Locate the cell with the specified text and output its (x, y) center coordinate. 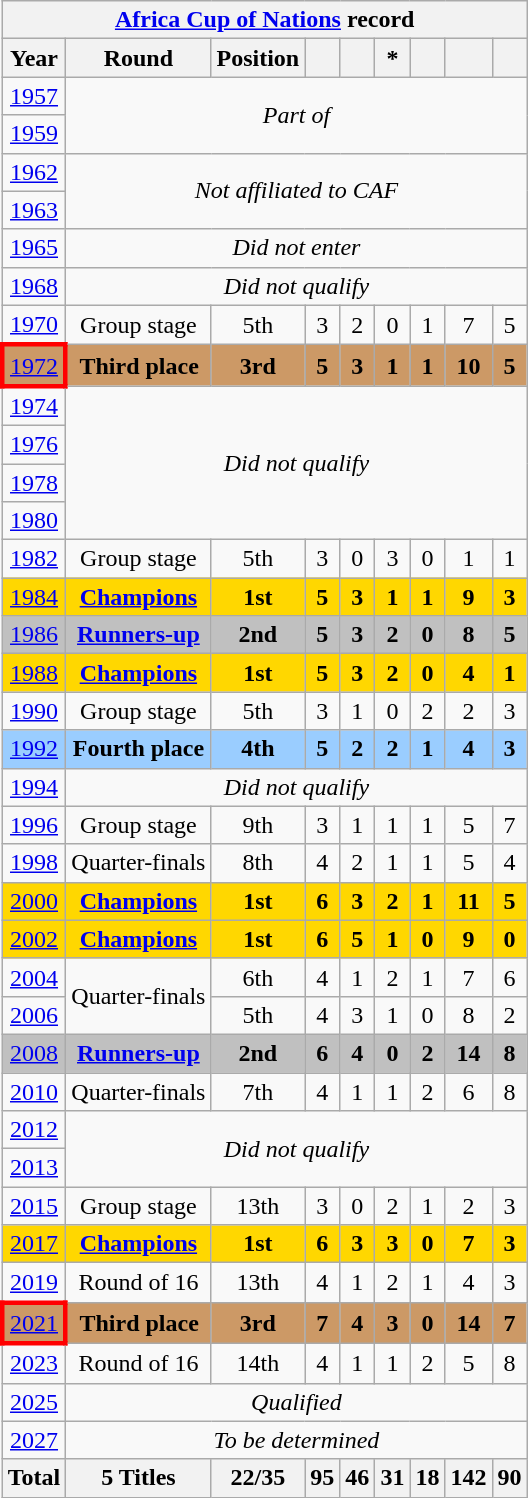
1980 (34, 521)
14th (258, 1363)
1986 (34, 635)
2019 (34, 1283)
1998 (34, 863)
Not affiliated to CAF (296, 191)
1994 (34, 787)
11 (468, 901)
1984 (34, 597)
2017 (34, 1244)
1976 (34, 444)
31 (392, 1478)
9th (258, 825)
2023 (34, 1363)
2000 (34, 901)
Africa Cup of Nations record (264, 20)
2006 (34, 1015)
1982 (34, 559)
Position (258, 58)
2013 (34, 1168)
1962 (34, 172)
90 (510, 1478)
1996 (34, 825)
1957 (34, 96)
Part of (296, 115)
95 (322, 1478)
2015 (34, 1206)
4th (258, 749)
5 Titles (138, 1478)
2004 (34, 977)
22/35 (258, 1478)
1968 (34, 286)
2012 (34, 1130)
To be determined (296, 1440)
1970 (34, 325)
1963 (34, 210)
2008 (34, 1053)
Total (34, 1478)
6th (258, 977)
1965 (34, 248)
18 (428, 1478)
8th (258, 863)
1972 (34, 366)
1988 (34, 673)
Qualified (296, 1402)
* (392, 58)
Fourth place (138, 749)
10 (468, 366)
Year (34, 58)
2027 (34, 1440)
1990 (34, 711)
2010 (34, 1091)
2002 (34, 939)
2025 (34, 1402)
46 (358, 1478)
1959 (34, 134)
7th (258, 1091)
1974 (34, 406)
2021 (34, 1322)
Round (138, 58)
Did not enter (296, 248)
142 (468, 1478)
1992 (34, 749)
1978 (34, 483)
